Determine the [X, Y] coordinate at the center of the cell enclosing the given text.  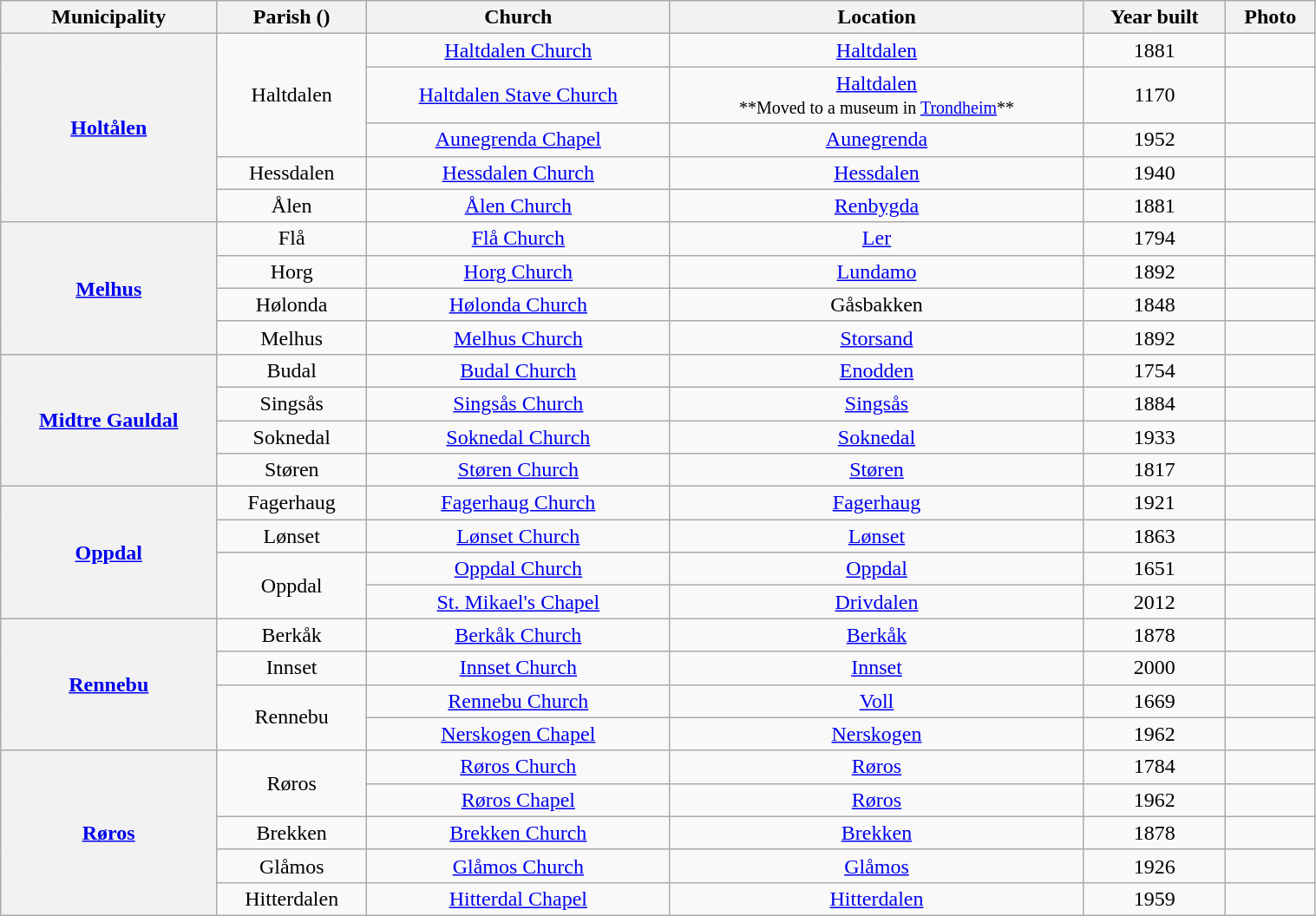
Municipality [109, 17]
Parish () [291, 17]
Budal [291, 370]
1848 [1155, 304]
Horg Church [519, 272]
Soknedal Church [519, 436]
Hølonda [291, 304]
2012 [1155, 602]
Photo [1270, 17]
1959 [1155, 899]
Hitterdal Chapel [519, 899]
1952 [1155, 140]
Renbygda [876, 206]
Aunegrenda [876, 140]
Ålen Church [519, 206]
St. Mikael's Chapel [519, 602]
Rennebu Church [519, 701]
Nerskogen [876, 734]
Flå [291, 239]
2000 [1155, 668]
Røros Chapel [519, 800]
1170 [1155, 95]
1884 [1155, 403]
Hessdalen Church [519, 173]
1784 [1155, 767]
1817 [1155, 470]
Oppdal Church [519, 569]
Holtålen [109, 128]
Innset Church [519, 668]
Year built [1155, 17]
Støren Church [519, 470]
1863 [1155, 536]
Gåsbakken [876, 304]
1669 [1155, 701]
Lønset Church [519, 536]
Hølonda Church [519, 304]
1921 [1155, 503]
Drivdalen [876, 602]
Nerskogen Chapel [519, 734]
Voll [876, 701]
1754 [1155, 370]
Enodden [876, 370]
Location [876, 17]
Storsand [876, 337]
Aunegrenda Chapel [519, 140]
1794 [1155, 239]
Ålen [291, 206]
Berkåk Church [519, 635]
Ler [876, 239]
Flå Church [519, 239]
1651 [1155, 569]
Lundamo [876, 272]
Fagerhaug Church [519, 503]
Church [519, 17]
Midtre Gauldal [109, 420]
Haltdalen Church [519, 50]
Haltdalen Stave Church [519, 95]
Glåmos Church [519, 866]
1933 [1155, 436]
1926 [1155, 866]
Brekken Church [519, 833]
Melhus Church [519, 337]
Horg [291, 272]
Singsås Church [519, 403]
Budal Church [519, 370]
Røros Church [519, 767]
Haltdalen**Moved to a museum in Trondheim** [876, 95]
1940 [1155, 173]
